Return the [x, y] coordinate for the center point of the cell that contains the specified text.  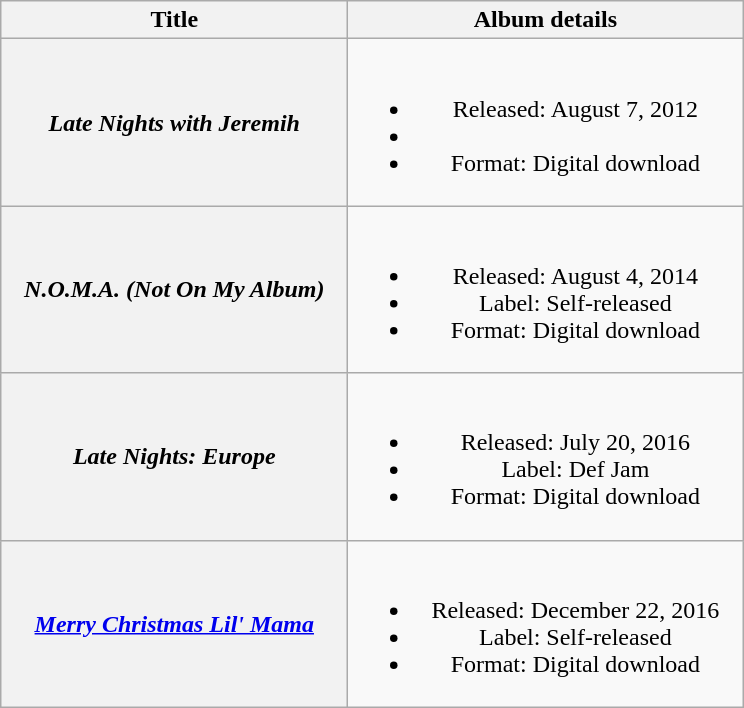
Late Nights: Europe [174, 456]
Title [174, 20]
Merry Christmas Lil' Mama [174, 624]
Released: July 20, 2016Label: Def JamFormat: Digital download [546, 456]
Released: August 4, 2014Label: Self-releasedFormat: Digital download [546, 290]
Late Nights with Jeremih [174, 122]
N.O.M.A. (Not On My Album) [174, 290]
Released: December 22, 2016Label: Self-releasedFormat: Digital download [546, 624]
Album details [546, 20]
Released: August 7, 2012Format: Digital download [546, 122]
